For the text-containing cell, return its midpoint in (X, Y) coordinate format. 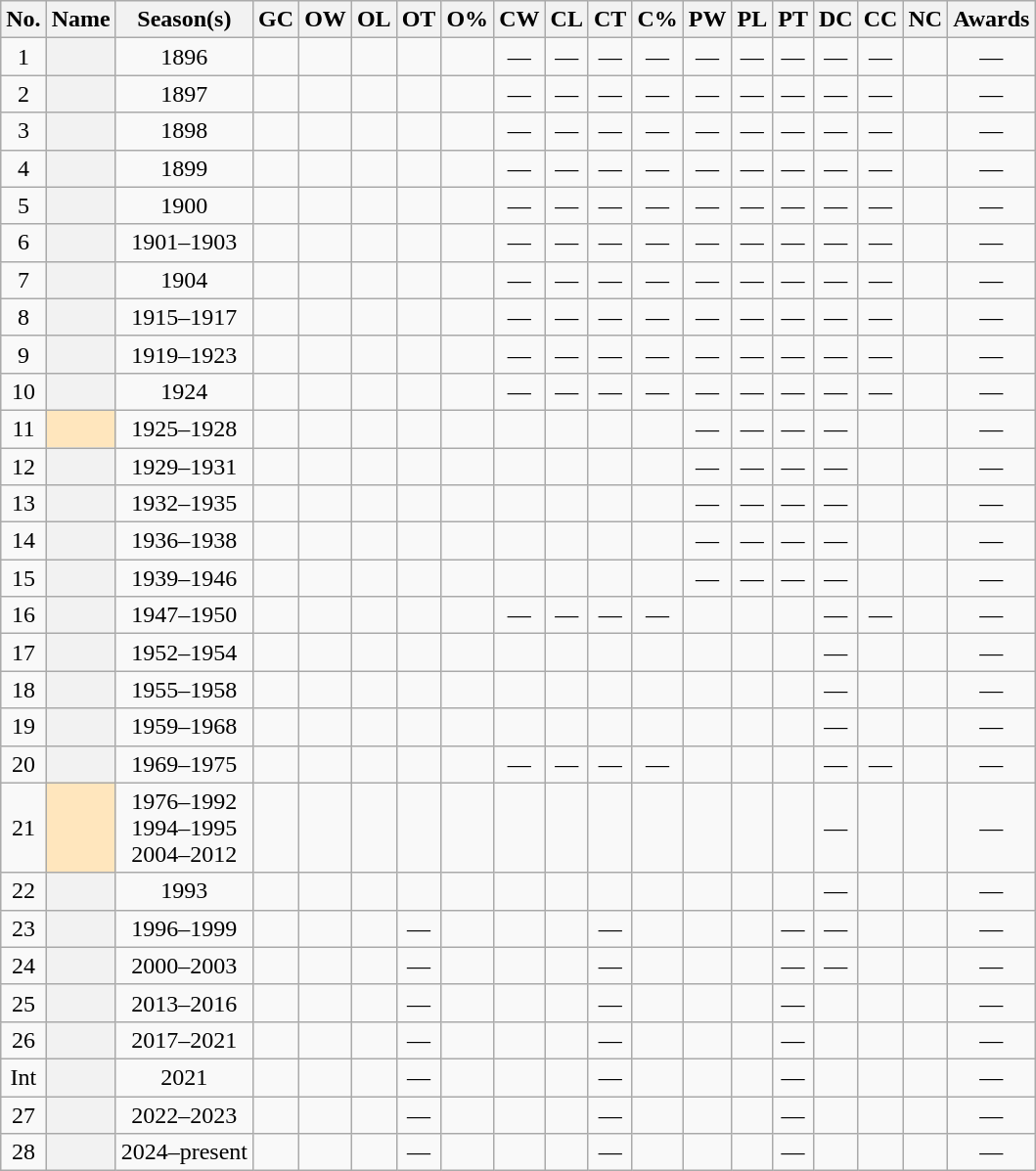
2022–2023 (184, 1114)
10 (23, 391)
1 (23, 57)
4 (23, 168)
Season(s) (184, 20)
1924 (184, 391)
1996–1999 (184, 928)
CL (566, 20)
20 (23, 764)
O% (468, 20)
1952–1954 (184, 653)
GC (276, 20)
12 (23, 467)
22 (23, 891)
1897 (184, 94)
1915–1917 (184, 317)
CW (519, 20)
PL (752, 20)
15 (23, 578)
17 (23, 653)
28 (23, 1152)
1904 (184, 280)
1896 (184, 57)
2017–2021 (184, 1040)
1898 (184, 131)
Awards (992, 20)
13 (23, 504)
1919–1923 (184, 354)
1955–1958 (184, 690)
6 (23, 243)
21 (23, 828)
No. (23, 20)
3 (23, 131)
18 (23, 690)
OW (326, 20)
1901–1903 (184, 243)
1899 (184, 168)
1932–1935 (184, 504)
DC (835, 20)
2013–2016 (184, 1003)
23 (23, 928)
PW (707, 20)
24 (23, 966)
8 (23, 317)
11 (23, 428)
1959–1968 (184, 727)
27 (23, 1114)
9 (23, 354)
16 (23, 615)
1993 (184, 891)
2 (23, 94)
CC (880, 20)
14 (23, 541)
C% (657, 20)
OL (374, 20)
Name (80, 20)
NC (925, 20)
1925–1928 (184, 428)
PT (793, 20)
2024–present (184, 1152)
2000–2003 (184, 966)
25 (23, 1003)
Int (23, 1077)
1929–1931 (184, 467)
19 (23, 727)
1900 (184, 205)
1969–1975 (184, 764)
1939–1946 (184, 578)
CT (609, 20)
1976–19921994–19952004–2012 (184, 828)
26 (23, 1040)
OT (419, 20)
1947–1950 (184, 615)
5 (23, 205)
7 (23, 280)
2021 (184, 1077)
1936–1938 (184, 541)
